Return the [X, Y] coordinate for the center point of the cell that contains the specified text.  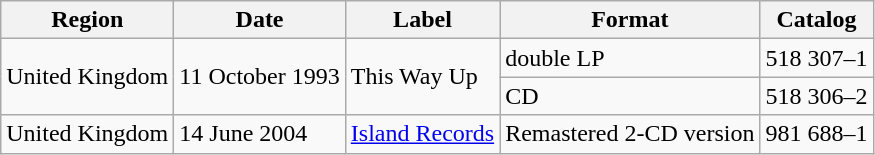
14 June 2004 [260, 134]
CD [630, 96]
Label [422, 20]
Remastered 2-CD version [630, 134]
11 October 1993 [260, 77]
Island Records [422, 134]
double LP [630, 58]
981 688–1 [816, 134]
Format [630, 20]
518 306–2 [816, 96]
518 307–1 [816, 58]
Catalog [816, 20]
Date [260, 20]
This Way Up [422, 77]
Region [88, 20]
